Provide the (x, y) coordinate of the cell's center where the given text is located.  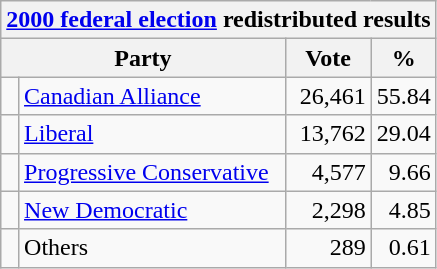
Others (152, 248)
9.66 (404, 172)
Progressive Conservative (152, 172)
29.04 (404, 134)
0.61 (404, 248)
% (404, 58)
26,461 (328, 96)
4,577 (328, 172)
2000 federal election redistributed results (218, 20)
Vote (328, 58)
Party (143, 58)
289 (328, 248)
New Democratic (152, 210)
4.85 (404, 210)
Liberal (152, 134)
55.84 (404, 96)
Canadian Alliance (152, 96)
13,762 (328, 134)
2,298 (328, 210)
